Capture the cell that displays the provided text and extract its (x, y) central coordinate. 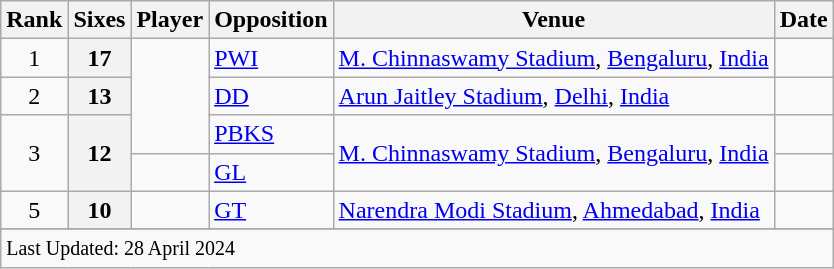
Sixes (100, 20)
Rank (34, 20)
Last Updated: 28 April 2024 (417, 248)
Opposition (271, 20)
GT (271, 210)
Date (804, 20)
Arun Jaitley Stadium, Delhi, India (554, 96)
DD (271, 96)
Narendra Modi Stadium, Ahmedabad, India (554, 210)
10 (100, 210)
1 (34, 58)
GL (271, 172)
12 (100, 153)
13 (100, 96)
PBKS (271, 134)
3 (34, 153)
Player (170, 20)
17 (100, 58)
5 (34, 210)
2 (34, 96)
PWI (271, 58)
Venue (554, 20)
